Scan for the cell matching the given text and deliver its (x, y) coordinate at center. 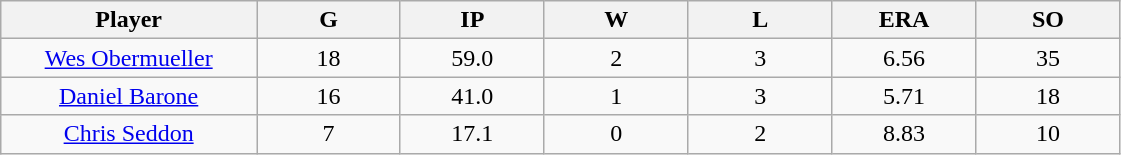
8.83 (904, 134)
W (616, 20)
L (760, 20)
Player (129, 20)
IP (472, 20)
ERA (904, 20)
10 (1048, 134)
Daniel Barone (129, 96)
6.56 (904, 58)
41.0 (472, 96)
1 (616, 96)
7 (329, 134)
0 (616, 134)
35 (1048, 58)
Wes Obermueller (129, 58)
5.71 (904, 96)
59.0 (472, 58)
Chris Seddon (129, 134)
17.1 (472, 134)
SO (1048, 20)
G (329, 20)
16 (329, 96)
